Detect which cell encompasses the target text, then output its (X, Y) center coordinate. 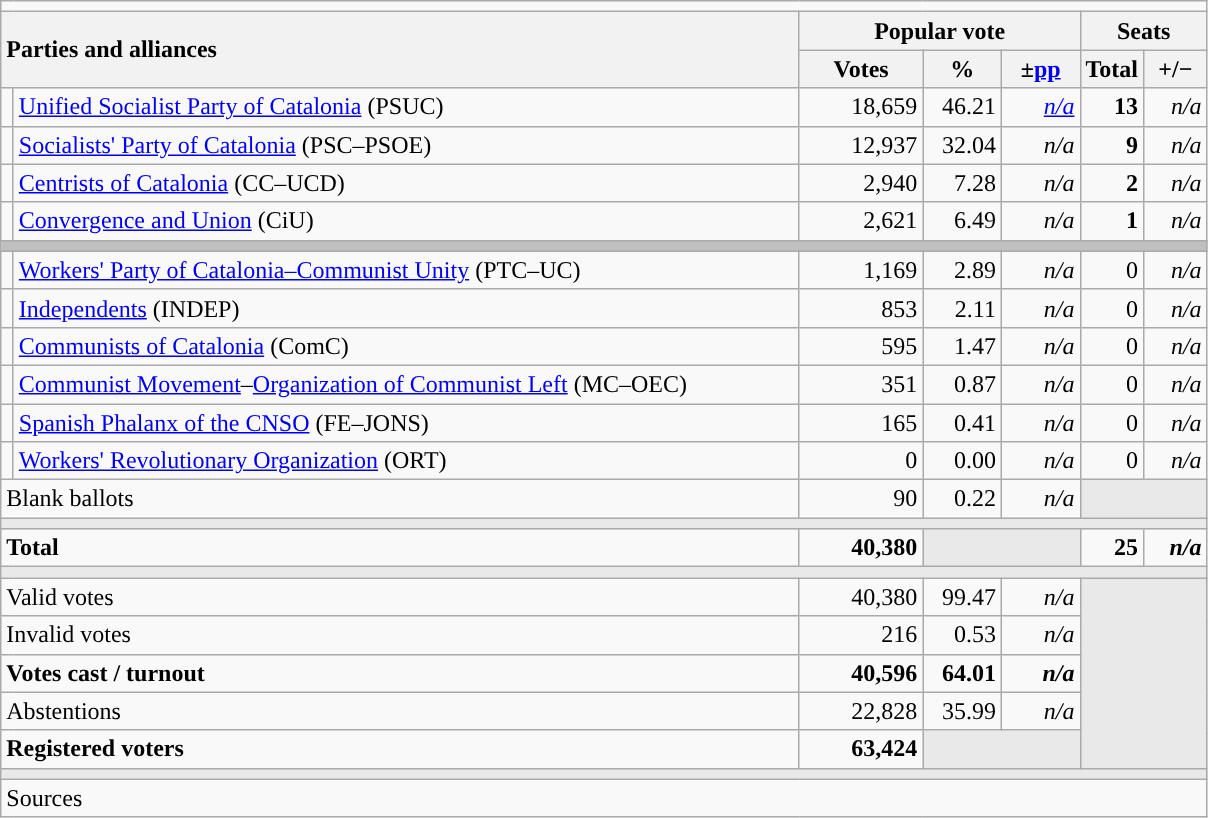
64.01 (962, 673)
Abstentions (400, 711)
% (962, 69)
99.47 (962, 597)
2,621 (861, 221)
Votes cast / turnout (400, 673)
Workers' Party of Catalonia–Communist Unity (PTC–UC) (406, 270)
165 (861, 423)
9 (1112, 145)
13 (1112, 107)
6.49 (962, 221)
12,937 (861, 145)
2.89 (962, 270)
Registered voters (400, 749)
32.04 (962, 145)
46.21 (962, 107)
Communist Movement–Organization of Communist Left (MC–OEC) (406, 384)
Blank ballots (400, 499)
1 (1112, 221)
Sources (604, 798)
2.11 (962, 308)
22,828 (861, 711)
351 (861, 384)
Socialists' Party of Catalonia (PSC–PSOE) (406, 145)
595 (861, 346)
18,659 (861, 107)
Workers' Revolutionary Organization (ORT) (406, 461)
Popular vote (940, 31)
Centrists of Catalonia (CC–UCD) (406, 183)
0.22 (962, 499)
Seats (1144, 31)
0.41 (962, 423)
Convergence and Union (CiU) (406, 221)
Invalid votes (400, 635)
63,424 (861, 749)
853 (861, 308)
Independents (INDEP) (406, 308)
Parties and alliances (400, 50)
25 (1112, 548)
Votes (861, 69)
2,940 (861, 183)
+/− (1176, 69)
35.99 (962, 711)
1.47 (962, 346)
216 (861, 635)
90 (861, 499)
Communists of Catalonia (ComC) (406, 346)
Unified Socialist Party of Catalonia (PSUC) (406, 107)
0.00 (962, 461)
40,596 (861, 673)
7.28 (962, 183)
Spanish Phalanx of the CNSO (FE–JONS) (406, 423)
0.53 (962, 635)
0.87 (962, 384)
Valid votes (400, 597)
2 (1112, 183)
±pp (1040, 69)
1,169 (861, 270)
